Search for the cell housing the specified text and yield its (x, y) center coordinate. 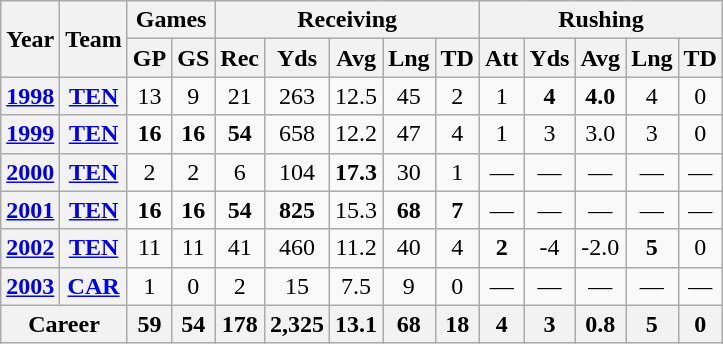
825 (298, 210)
GS (194, 58)
40 (409, 248)
2,325 (298, 324)
6 (240, 172)
658 (298, 134)
Att (501, 58)
47 (409, 134)
13 (149, 96)
Team (94, 39)
Rushing (600, 20)
263 (298, 96)
2000 (30, 172)
4.0 (600, 96)
7.5 (356, 286)
1998 (30, 96)
Games (170, 20)
0.8 (600, 324)
Career (64, 324)
178 (240, 324)
3.0 (600, 134)
7 (457, 210)
104 (298, 172)
460 (298, 248)
2002 (30, 248)
15.3 (356, 210)
13.1 (356, 324)
59 (149, 324)
41 (240, 248)
Receiving (348, 20)
1999 (30, 134)
18 (457, 324)
-2.0 (600, 248)
17.3 (356, 172)
30 (409, 172)
GP (149, 58)
11.2 (356, 248)
-4 (550, 248)
12.5 (356, 96)
15 (298, 286)
Rec (240, 58)
CAR (94, 286)
2003 (30, 286)
12.2 (356, 134)
21 (240, 96)
Year (30, 39)
2001 (30, 210)
45 (409, 96)
